From the cell containing the given text, extract its center point as [X, Y] coordinate. 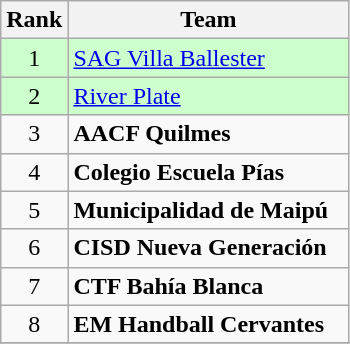
5 [34, 210]
6 [34, 248]
3 [34, 134]
CISD Nueva Generación [208, 248]
River Plate [208, 96]
1 [34, 58]
8 [34, 324]
CTF Bahía Blanca [208, 286]
Municipalidad de Maipú [208, 210]
EM Handball Cervantes [208, 324]
AACF Quilmes [208, 134]
2 [34, 96]
Colegio Escuela Pías [208, 172]
7 [34, 286]
Rank [34, 20]
Team [208, 20]
4 [34, 172]
SAG Villa Ballester [208, 58]
